Locate the cell with the specified text and output its (x, y) center coordinate. 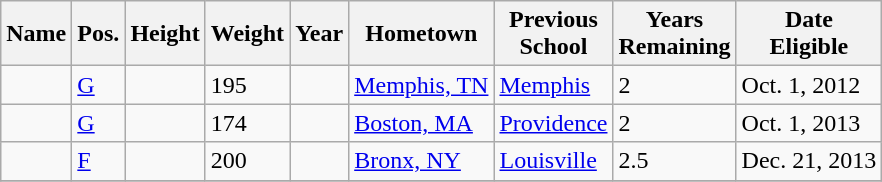
195 (247, 85)
174 (247, 123)
Bronx, NY (422, 161)
DateEligible (809, 34)
Hometown (422, 34)
Oct. 1, 2012 (809, 85)
PreviousSchool (554, 34)
2.5 (674, 161)
Height (165, 34)
200 (247, 161)
Oct. 1, 2013 (809, 123)
Providence (554, 123)
Year (320, 34)
Weight (247, 34)
Pos. (98, 34)
Dec. 21, 2013 (809, 161)
Memphis, TN (422, 85)
F (98, 161)
Boston, MA (422, 123)
Louisville (554, 161)
Name (36, 34)
Memphis (554, 85)
YearsRemaining (674, 34)
